Output the [x, y] coordinate of the center of the cell containing the given text.  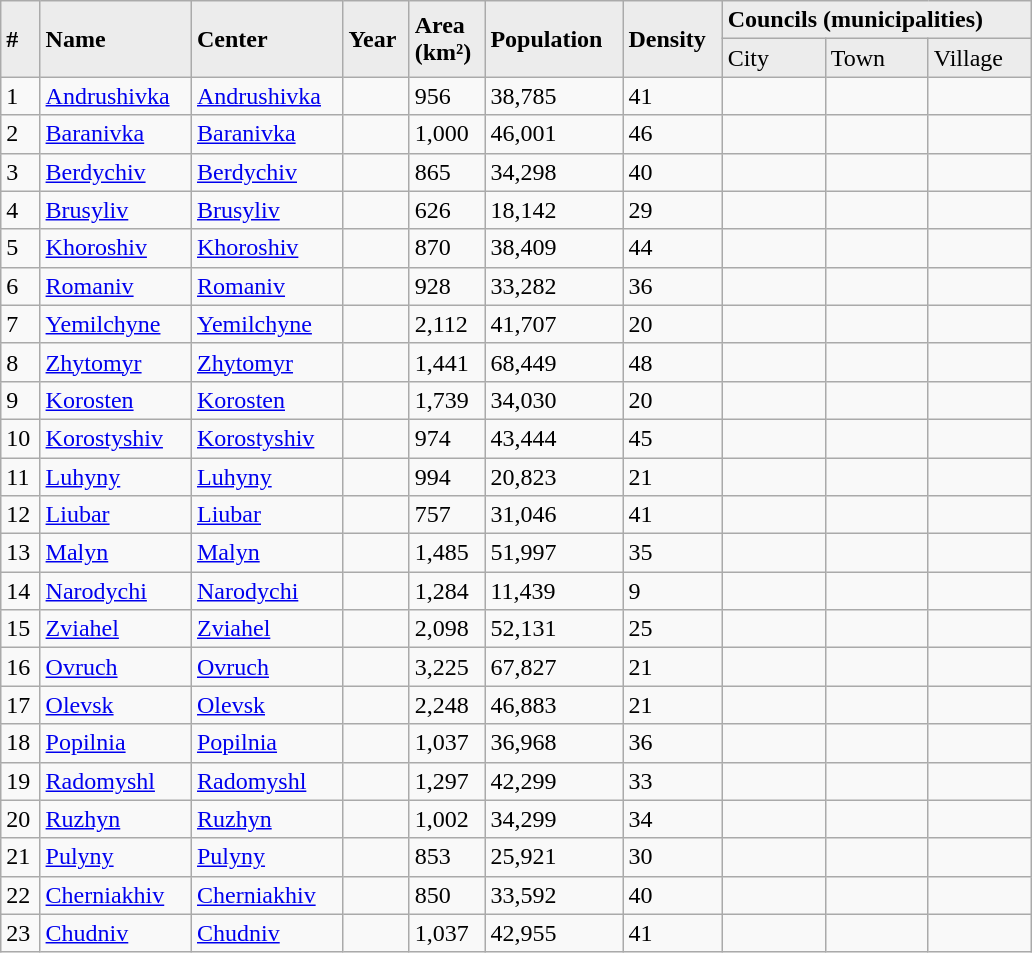
25,921 [554, 857]
35 [672, 553]
850 [447, 895]
853 [447, 857]
46 [672, 134]
18 [20, 743]
6 [20, 286]
25 [672, 629]
974 [447, 438]
3 [20, 172]
68,449 [554, 362]
4 [20, 210]
757 [447, 515]
23 [20, 933]
10 [20, 438]
52,131 [554, 629]
Name [116, 39]
626 [447, 210]
51,997 [554, 553]
865 [447, 172]
34,030 [554, 400]
29 [672, 210]
8 [20, 362]
Area(km²) [447, 39]
46,001 [554, 134]
# [20, 39]
956 [447, 96]
42,955 [554, 933]
2 [20, 134]
1,002 [447, 819]
5 [20, 248]
22 [20, 895]
2,098 [447, 629]
2,112 [447, 324]
1,739 [447, 400]
48 [672, 362]
11,439 [554, 591]
46,883 [554, 705]
18,142 [554, 210]
67,827 [554, 667]
1,441 [447, 362]
Town [876, 58]
17 [20, 705]
44 [672, 248]
Center [266, 39]
Population [554, 39]
City [774, 58]
14 [20, 591]
15 [20, 629]
43,444 [554, 438]
13 [20, 553]
928 [447, 286]
33 [672, 781]
2,248 [447, 705]
870 [447, 248]
Density [672, 39]
16 [20, 667]
38,785 [554, 96]
7 [20, 324]
994 [447, 477]
19 [20, 781]
12 [20, 515]
1,000 [447, 134]
33,282 [554, 286]
1,485 [447, 553]
Councils (municipalities) [876, 20]
31,046 [554, 515]
45 [672, 438]
33,592 [554, 895]
36,968 [554, 743]
34,299 [554, 819]
1,297 [447, 781]
1,284 [447, 591]
34,298 [554, 172]
34 [672, 819]
41,707 [554, 324]
11 [20, 477]
1 [20, 96]
Year [376, 39]
30 [672, 857]
3,225 [447, 667]
Village [980, 58]
42,299 [554, 781]
38,409 [554, 248]
20,823 [554, 477]
